Scan for the cell matching the given text and deliver its [X, Y] coordinate at center. 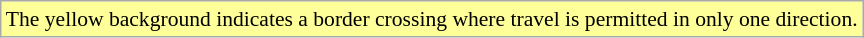
The yellow background indicates a border crossing where travel is permitted in only one direction. [432, 19]
